Determine the (X, Y) coordinate at the center of the cell enclosing the given text.  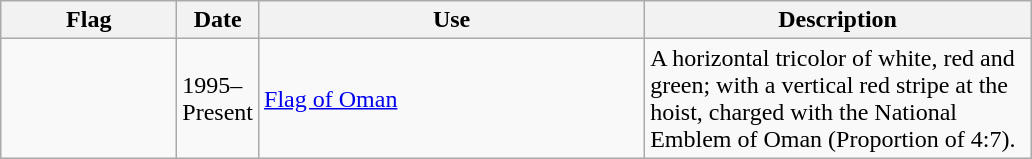
A horizontal tricolor of white, red and green; with a vertical red stripe at the hoist, charged with the National Emblem of Oman (Proportion of 4:7). (838, 98)
Flag of Oman (452, 98)
Use (452, 20)
Flag (89, 20)
Description (838, 20)
1995–Present (218, 98)
Date (218, 20)
